From the cell containing the given text, extract its center point as [X, Y] coordinate. 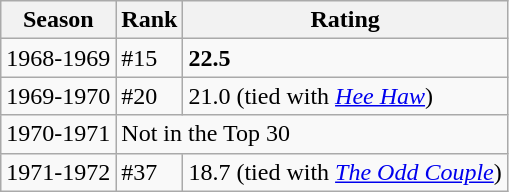
1968-1969 [58, 58]
Season [58, 20]
#37 [150, 172]
1971-1972 [58, 172]
1969-1970 [58, 96]
Rank [150, 20]
1970-1971 [58, 134]
#15 [150, 58]
Rating [345, 20]
21.0 (tied with Hee Haw) [345, 96]
22.5 [345, 58]
Not in the Top 30 [312, 134]
18.7 (tied with The Odd Couple) [345, 172]
#20 [150, 96]
